For the text-containing cell, return its midpoint in (X, Y) coordinate format. 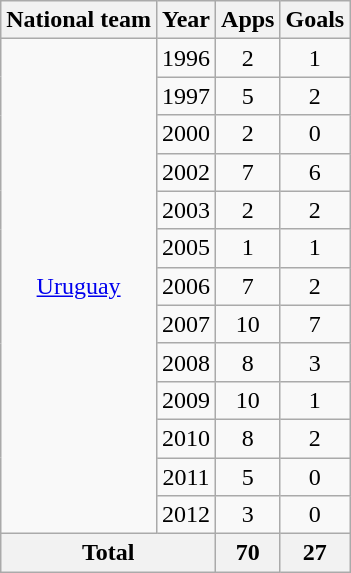
1996 (186, 58)
Apps (248, 20)
Year (186, 20)
2000 (186, 134)
Uruguay (79, 286)
2003 (186, 210)
Goals (315, 20)
2010 (186, 438)
27 (315, 553)
70 (248, 553)
6 (315, 172)
1997 (186, 96)
Total (108, 553)
2008 (186, 362)
2007 (186, 324)
2005 (186, 248)
2002 (186, 172)
National team (79, 20)
2009 (186, 400)
2011 (186, 477)
2006 (186, 286)
2012 (186, 515)
